Identify which cell holds the provided text, then report its (X, Y) central coordinate. 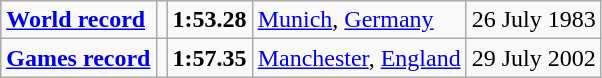
1:57.35 (210, 58)
Games record (78, 58)
Manchester, England (359, 58)
1:53.28 (210, 20)
26 July 1983 (534, 20)
29 July 2002 (534, 58)
Munich, Germany (359, 20)
World record (78, 20)
